Find where the given text appears and provide that cell's center as (x, y) coordinate. 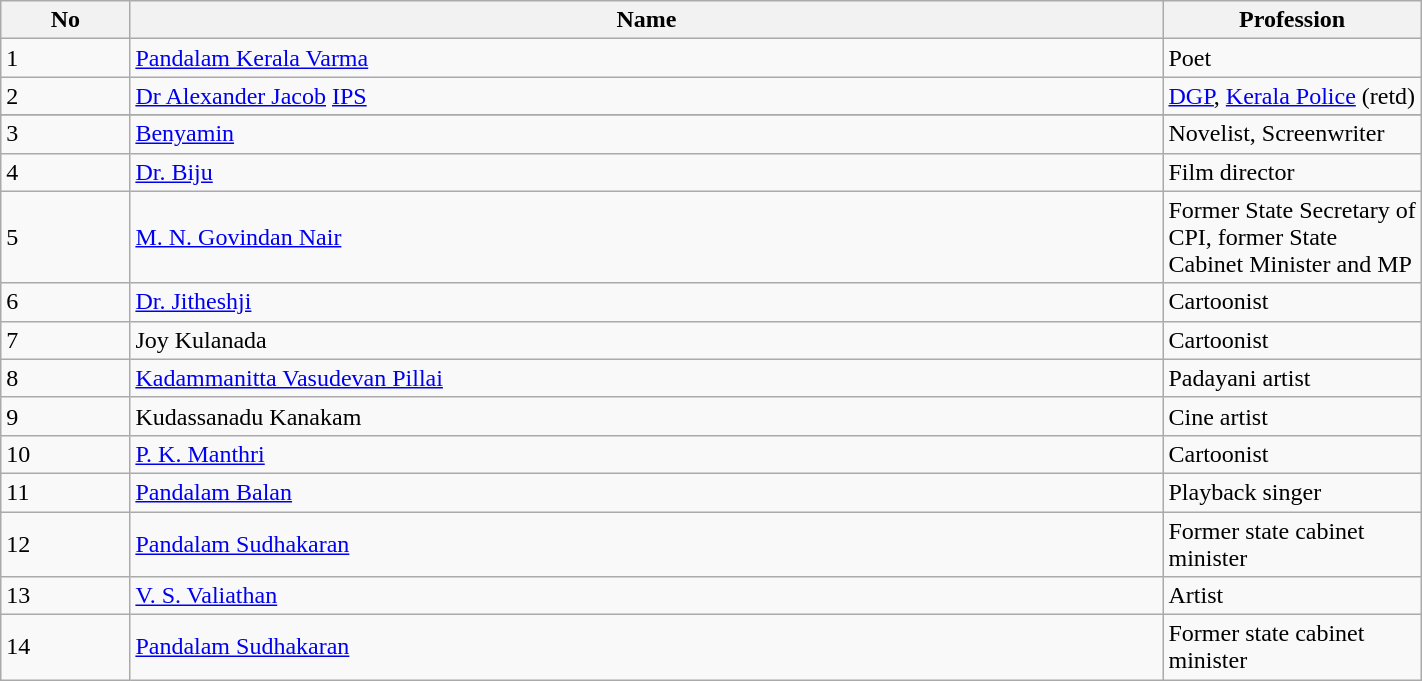
8 (66, 378)
Dr. Biju (646, 172)
M. N. Govindan Nair (646, 237)
Poet (1292, 58)
Playback singer (1292, 492)
No (66, 20)
Benyamin (646, 134)
Cine artist (1292, 416)
3 (66, 134)
Artist (1292, 596)
Kadammanitta Vasudevan Pillai (646, 378)
7 (66, 340)
6 (66, 302)
Joy Kulanada (646, 340)
13 (66, 596)
DGP, Kerala Police (retd) (1292, 96)
Name (646, 20)
Film director (1292, 172)
11 (66, 492)
14 (66, 648)
10 (66, 454)
9 (66, 416)
Former State Secretary of CPI, former State Cabinet Minister and MP (1292, 237)
4 (66, 172)
Novelist, Screenwriter (1292, 134)
Dr. Jitheshji (646, 302)
Profession (1292, 20)
Pandalam Balan (646, 492)
1 (66, 58)
5 (66, 237)
12 (66, 544)
Padayani artist (1292, 378)
2 (66, 96)
P. K. Manthri (646, 454)
V. S. Valiathan (646, 596)
Dr Alexander Jacob IPS (646, 96)
Pandalam Kerala Varma (646, 58)
Kudassanadu Kanakam (646, 416)
